Identify which cell holds the provided text, then report its [X, Y] central coordinate. 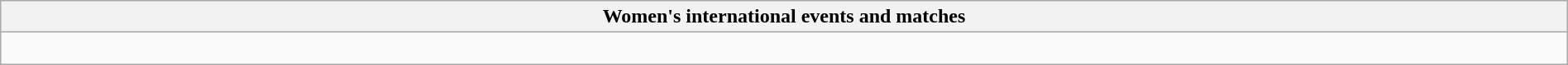
Women's international events and matches [784, 17]
